For the text-containing cell, return its midpoint in (x, y) coordinate format. 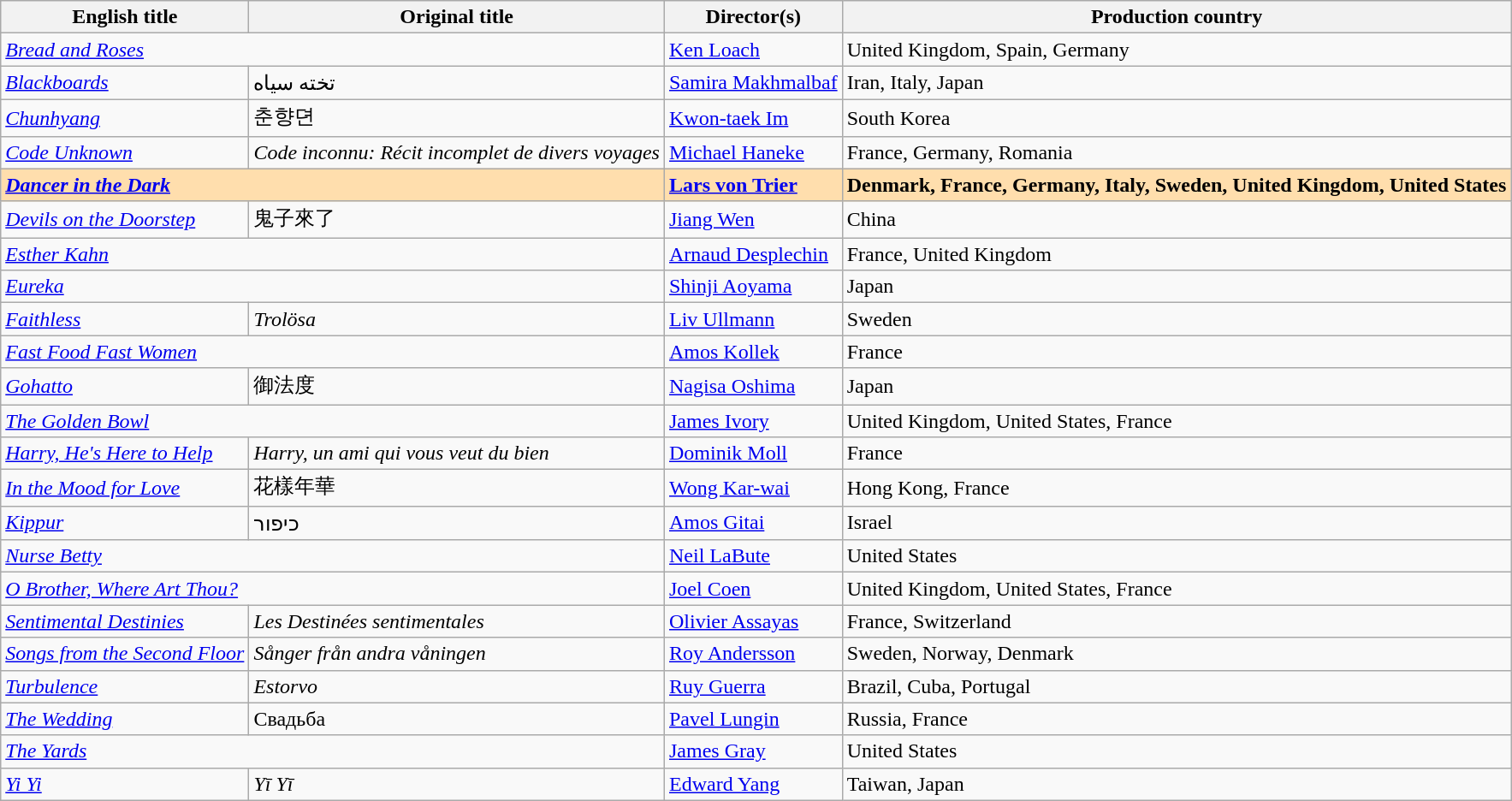
Eureka (333, 287)
Sentimental Destinies (125, 621)
Amos Gitai (753, 523)
Gohatto (125, 387)
Original title (457, 17)
China (1177, 219)
Pavel Lungin (753, 719)
United Kingdom, Spain, Germany (1177, 50)
Iran, Italy, Japan (1177, 83)
The Golden Bowl (333, 420)
Olivier Assayas (753, 621)
France, United Kingdom (1177, 254)
Fast Food Fast Women (333, 352)
鬼子來了 (457, 219)
춘향뎐 (457, 118)
The Wedding (125, 719)
Code Unknown (125, 152)
Nagisa Oshima (753, 387)
James Gray (753, 751)
South Korea (1177, 118)
Faithless (125, 319)
France, Switzerland (1177, 621)
Yī Yī (457, 784)
Ken Loach (753, 50)
Свадьба (457, 719)
James Ivory (753, 420)
France, Germany, Romania (1177, 152)
Taiwan, Japan (1177, 784)
Israel (1177, 523)
Blackboards (125, 83)
Trolösa (457, 319)
Harry, un ami qui vous veut du bien (457, 454)
Michael Haneke (753, 152)
Sånger från andra våningen (457, 654)
Brazil, Cuba, Portugal (1177, 686)
Lars von Trier (753, 185)
Hong Kong, France (1177, 488)
Denmark, France, Germany, Italy, Sweden, United Kingdom, United States (1177, 185)
Songs from the Second Floor (125, 654)
Neil LaBute (753, 556)
Ruy Guerra (753, 686)
Liv Ullmann (753, 319)
御法度 (457, 387)
Jiang Wen (753, 219)
Wong Kar-wai (753, 488)
The Yards (333, 751)
Devils on the Doorstep (125, 219)
English title (125, 17)
Code inconnu: Récit incomplet de divers voyages (457, 152)
Samira Makhmalbaf (753, 83)
Bread and Roses (333, 50)
O Brother, Where Art Thou? (333, 589)
Director(s) (753, 17)
Turbulence (125, 686)
Shinji Aoyama (753, 287)
Amos Kollek (753, 352)
Esther Kahn (333, 254)
Harry, He's Here to Help (125, 454)
Kippur (125, 523)
Sweden, Norway, Denmark (1177, 654)
In the Mood for Love (125, 488)
Yi Yi (125, 784)
כיפור (457, 523)
Kwon-taek Im (753, 118)
Russia, France (1177, 719)
Chunhyang (125, 118)
Les Destinées sentimentales (457, 621)
تخته سیاه (457, 83)
Roy Andersson (753, 654)
Sweden (1177, 319)
Joel Coen (753, 589)
Edward Yang (753, 784)
Estorvo (457, 686)
花樣年華 (457, 488)
Dancer in the Dark (333, 185)
Arnaud Desplechin (753, 254)
Nurse Betty (333, 556)
Production country (1177, 17)
Dominik Moll (753, 454)
